Capture the cell that displays the provided text and extract its (x, y) central coordinate. 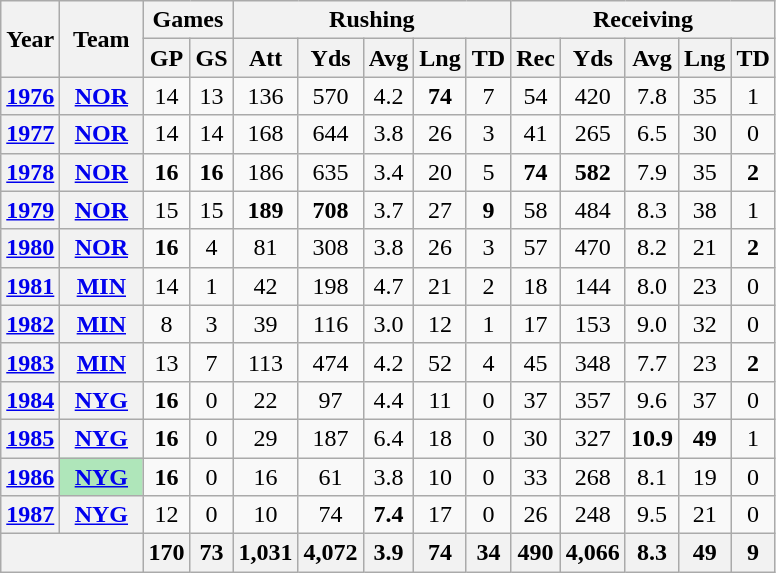
4,066 (592, 553)
1980 (30, 248)
45 (536, 362)
6.4 (388, 438)
61 (330, 477)
170 (166, 553)
113 (266, 362)
582 (592, 172)
41 (536, 134)
268 (592, 477)
1979 (30, 210)
1983 (30, 362)
81 (266, 248)
708 (330, 210)
19 (704, 477)
7.4 (388, 515)
7.7 (652, 362)
20 (440, 172)
7.8 (652, 96)
635 (330, 172)
8.2 (652, 248)
153 (592, 324)
27 (440, 210)
1986 (30, 477)
3.4 (388, 172)
73 (212, 553)
3.0 (388, 324)
474 (330, 362)
1,031 (266, 553)
1987 (30, 515)
Receiving (644, 20)
490 (536, 553)
187 (330, 438)
54 (536, 96)
1985 (30, 438)
265 (592, 134)
Rec (536, 58)
9.6 (652, 400)
1978 (30, 172)
189 (266, 210)
38 (704, 210)
1984 (30, 400)
168 (266, 134)
Team (102, 39)
308 (330, 248)
GS (212, 58)
57 (536, 248)
1981 (30, 286)
39 (266, 324)
9.5 (652, 515)
3.7 (388, 210)
29 (266, 438)
198 (330, 286)
5 (488, 172)
570 (330, 96)
22 (266, 400)
1982 (30, 324)
420 (592, 96)
10.9 (652, 438)
1976 (30, 96)
470 (592, 248)
9.0 (652, 324)
484 (592, 210)
11 (440, 400)
144 (592, 286)
Games (188, 20)
327 (592, 438)
6.5 (652, 134)
357 (592, 400)
8.0 (652, 286)
97 (330, 400)
52 (440, 362)
4,072 (330, 553)
348 (592, 362)
3.9 (388, 553)
7.9 (652, 172)
33 (536, 477)
644 (330, 134)
248 (592, 515)
8.1 (652, 477)
58 (536, 210)
186 (266, 172)
Year (30, 39)
Att (266, 58)
32 (704, 324)
4.7 (388, 286)
136 (266, 96)
GP (166, 58)
42 (266, 286)
34 (488, 553)
116 (330, 324)
Rushing (372, 20)
4.4 (388, 400)
1977 (30, 134)
8 (166, 324)
